Identify which cell holds the provided text, then report its (x, y) central coordinate. 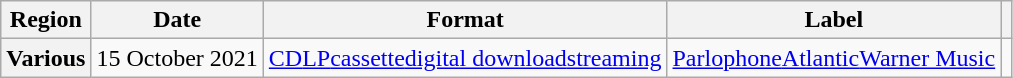
CDLPcassettedigital downloadstreaming (465, 58)
Various (46, 58)
ParlophoneAtlanticWarner Music (834, 58)
15 October 2021 (177, 58)
Format (465, 20)
Label (834, 20)
Date (177, 20)
Region (46, 20)
